Return [x, y] of the center of cell containing provided text 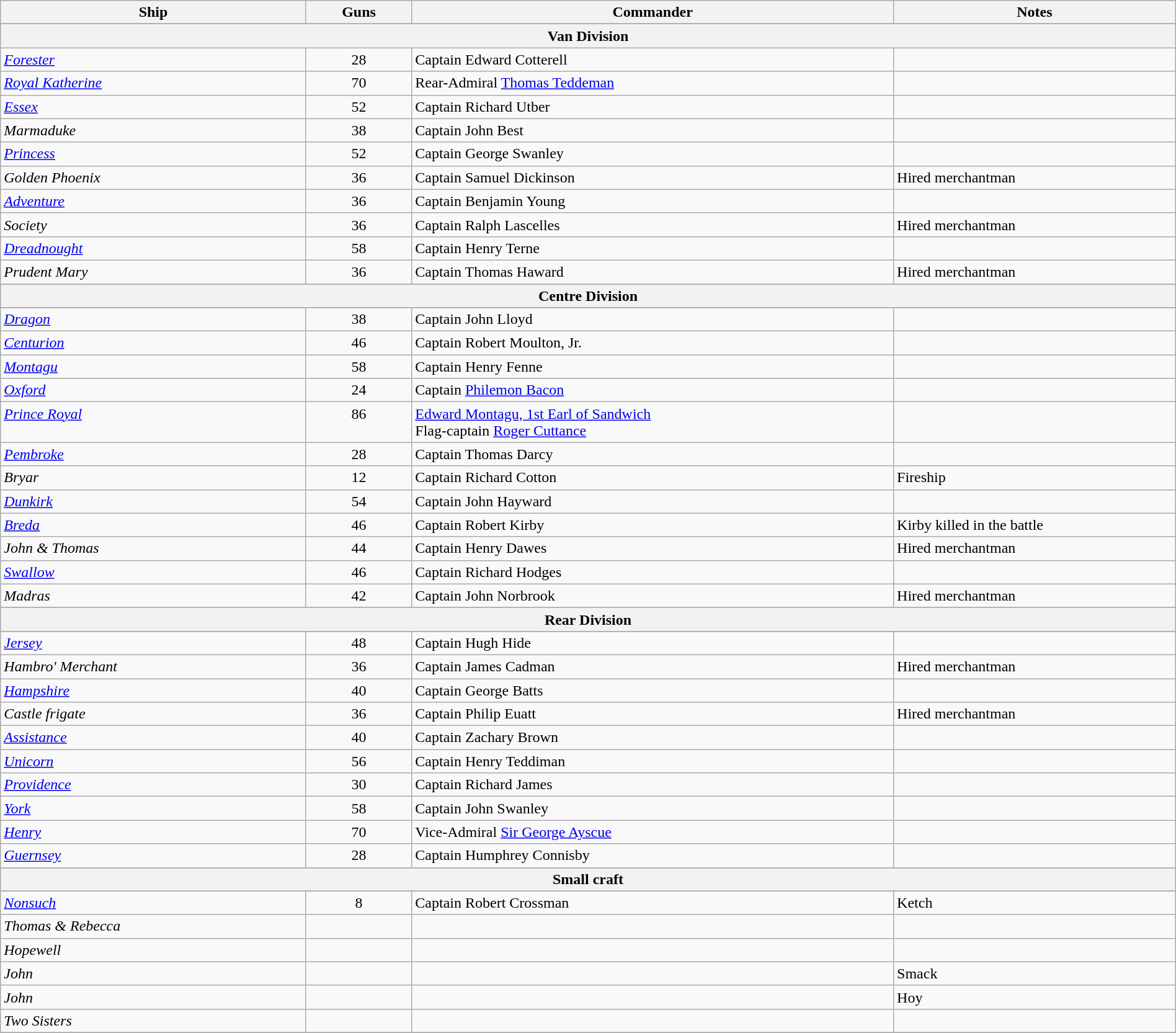
Swallow [154, 572]
Society [154, 225]
Commander [653, 12]
Pembroke [154, 454]
Captain John Hayward [653, 501]
Captain Henry Teddiman [653, 761]
Prudent Mary [154, 272]
Van Division [588, 36]
Hoy [1035, 997]
Captain Humphrey Connisby [653, 856]
Captain Henry Fenne [653, 367]
Hambro' Merchant [154, 666]
Captain Henry Terne [653, 248]
Castle frigate [154, 714]
Ship [154, 12]
Vice-Admiral Sir George Ayscue [653, 832]
Captain Edward Cotterell [653, 60]
Captain Zachary Brown [653, 738]
Henry [154, 832]
Dragon [154, 320]
56 [359, 761]
Oxford [154, 390]
Captain John Norbrook [653, 596]
Adventure [154, 201]
48 [359, 643]
Captain Samuel Dickinson [653, 177]
Notes [1035, 12]
12 [359, 478]
30 [359, 785]
Captain Thomas Darcy [653, 454]
Kirby killed in the battle [1035, 525]
Captain Richard Hodges [653, 572]
Captain Robert Kirby [653, 525]
Rear-Admiral Thomas Teddeman [653, 83]
Captain John Lloyd [653, 320]
Captain Thomas Haward [653, 272]
Captain Ralph Lascelles [653, 225]
York [154, 808]
John & Thomas [154, 548]
Prince Royal [154, 422]
Fireship [1035, 478]
Captain Robert Crossman [653, 903]
Royal Katherine [154, 83]
Two Sisters [154, 1021]
Ketch [1035, 903]
Essex [154, 107]
Captain Richard Utber [653, 107]
Hampshire [154, 691]
Madras [154, 596]
Captain John Best [653, 130]
Providence [154, 785]
Thomas & Rebecca [154, 926]
Centre Division [588, 296]
Guernsey [154, 856]
Bryar [154, 478]
Forester [154, 60]
42 [359, 596]
Smack [1035, 973]
Captain Benjamin Young [653, 201]
Jersey [154, 643]
Golden Phoenix [154, 177]
Montagu [154, 367]
8 [359, 903]
Captain George Batts [653, 691]
Captain Richard Cotton [653, 478]
Dunkirk [154, 501]
Captain Robert Moulton, Jr. [653, 343]
Breda [154, 525]
Captain George Swanley [653, 154]
Captain James Cadman [653, 666]
Captain John Swanley [653, 808]
Captain Richard James [653, 785]
Hopewell [154, 950]
Captain Hugh Hide [653, 643]
Centurion [154, 343]
Guns [359, 12]
Edward Montagu, 1st Earl of SandwichFlag-captain Roger Cuttance [653, 422]
Princess [154, 154]
Unicorn [154, 761]
Captain Philemon Bacon [653, 390]
Captain Henry Dawes [653, 548]
Rear Division [588, 619]
44 [359, 548]
Captain Philip Euatt [653, 714]
86 [359, 422]
Dreadnought [154, 248]
Marmaduke [154, 130]
24 [359, 390]
Nonsuch [154, 903]
Assistance [154, 738]
Small craft [588, 879]
54 [359, 501]
